Output the (x, y) coordinate of the center of the cell containing the given text.  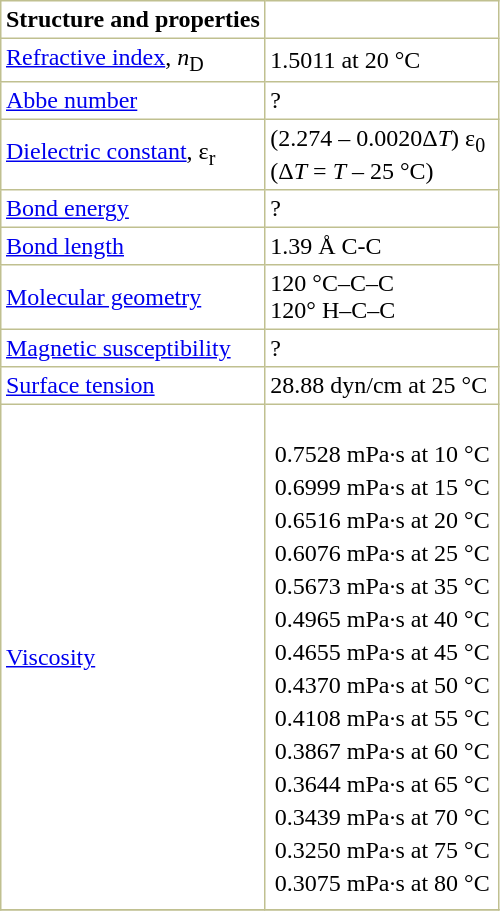
at 80 °C (450, 884)
0.6516 mPa·s (340, 521)
at 40 °C (450, 620)
0.3644 mPa·s (340, 785)
at 65 °C (450, 785)
at 70 °C (450, 818)
Viscosity (133, 658)
Refractive index, nD (133, 60)
0.4370 mPa·s (340, 686)
0.6999 mPa·s (340, 488)
0.4965 mPa·s (340, 620)
(2.274 – 0.0020ΔT) ε0(ΔT = T – 25 °C) (382, 156)
0.4108 mPa·s (340, 719)
Abbe number (133, 101)
at 45 °C (450, 653)
0.4655 mPa·s (340, 653)
at 35 °C (450, 587)
0.3250 mPa·s (340, 851)
Bond energy (133, 209)
at 50 °C (450, 686)
28.88 dyn/cm at 25 °C (382, 386)
at 20 °C (450, 521)
at 75 °C (450, 851)
1.39 Å C-C (382, 247)
0.3867 mPa·s (340, 752)
at 25 °C (450, 554)
1.5011 at 20 °C (382, 60)
0.3439 mPa·s (340, 818)
at 10 °C (450, 455)
Magnetic susceptibility (133, 349)
at 60 °C (450, 752)
Molecular geometry (133, 297)
at 15 °C (450, 488)
0.3075 mPa·s (340, 884)
Bond length (133, 247)
0.7528 mPa·s (340, 455)
120 °C–C–C120° H–C–C (382, 297)
0.6076 mPa·s (340, 554)
Structure and properties (133, 20)
0.5673 mPa·s (340, 587)
at 55 °C (450, 719)
Surface tension (133, 386)
Dielectric constant, εr (133, 156)
